Search for the cell housing the specified text and yield its (x, y) center coordinate. 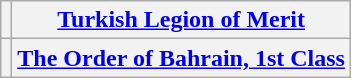
The Order of Bahrain, 1st Class (182, 58)
Turkish Legion of Merit (182, 20)
